Capture the cell that displays the provided text and extract its [X, Y] central coordinate. 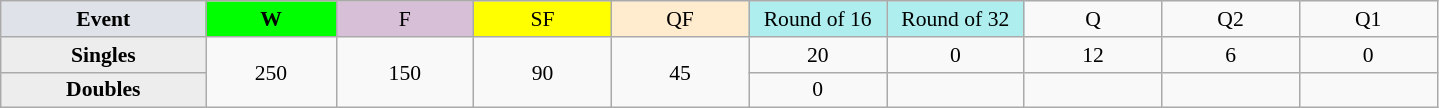
Q1 [1368, 19]
Singles [104, 55]
90 [543, 72]
150 [405, 72]
Doubles [104, 90]
20 [818, 55]
Q [1093, 19]
F [405, 19]
Event [104, 19]
Round of 32 [955, 19]
QF [680, 19]
SF [543, 19]
Round of 16 [818, 19]
45 [680, 72]
6 [1231, 55]
W [271, 19]
Q2 [1231, 19]
12 [1093, 55]
250 [271, 72]
